Provide the (X, Y) coordinate of the cell's center where the given text is located.  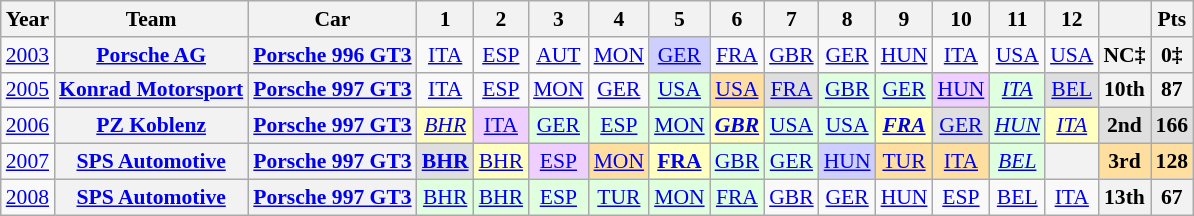
10th (1124, 90)
NC‡ (1124, 55)
2006 (28, 126)
PZ Koblenz (151, 126)
2007 (28, 162)
Year (28, 19)
7 (792, 19)
Pts (1172, 19)
13th (1124, 197)
6 (738, 19)
Team (151, 19)
2005 (28, 90)
2003 (28, 55)
AUT (558, 55)
2008 (28, 197)
1 (446, 19)
9 (904, 19)
12 (1072, 19)
0‡ (1172, 55)
2nd (1124, 126)
87 (1172, 90)
Porsche 996 GT3 (332, 55)
11 (1017, 19)
3 (558, 19)
5 (680, 19)
67 (1172, 197)
166 (1172, 126)
Porsche AG (151, 55)
8 (848, 19)
2 (502, 19)
128 (1172, 162)
3rd (1124, 162)
Car (332, 19)
Konrad Motorsport (151, 90)
10 (960, 19)
4 (620, 19)
